Pinpoint the cell where the given text exists, returning its [X, Y] midpoint coordinate. 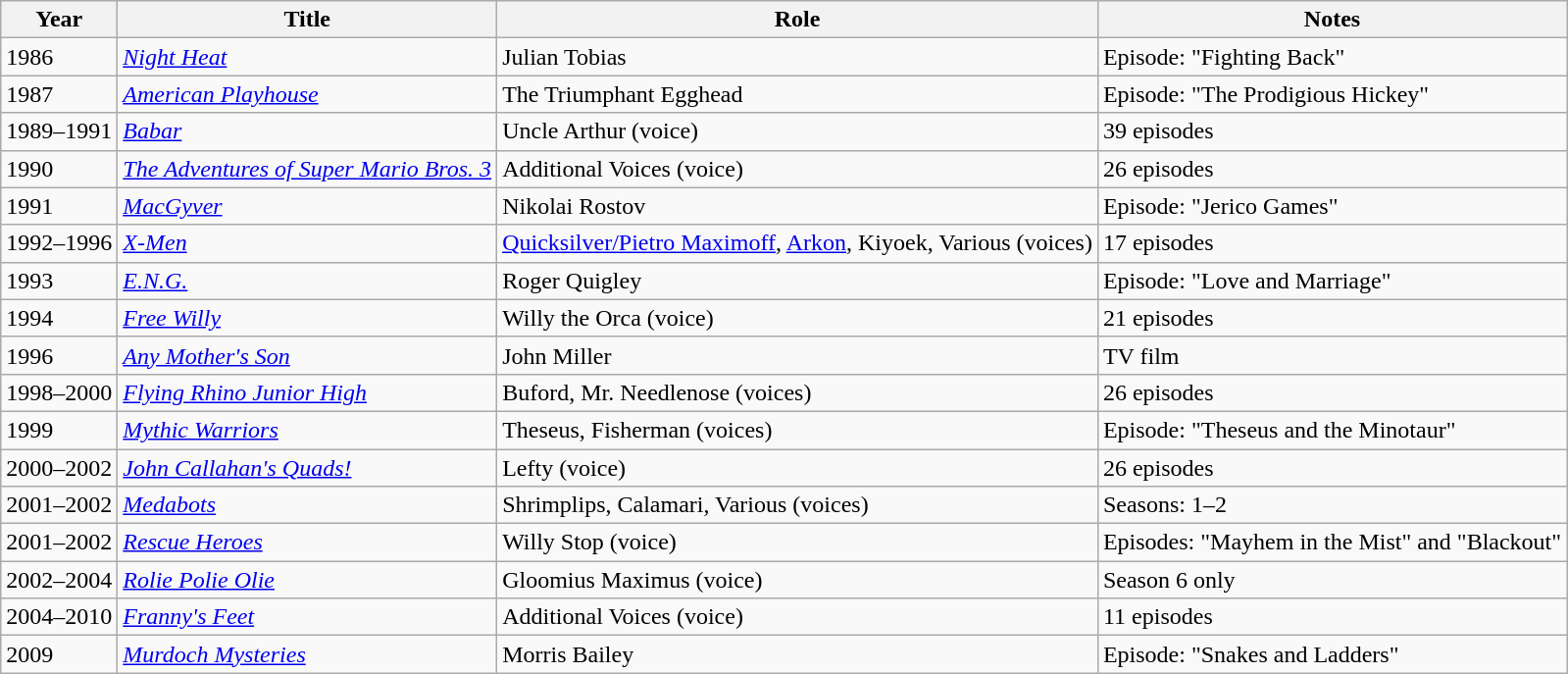
2009 [59, 654]
Free Willy [308, 318]
Episode: "Theseus and the Minotaur" [1332, 430]
Babar [308, 131]
The Adventures of Super Mario Bros. 3 [308, 169]
1993 [59, 281]
1991 [59, 206]
Role [798, 20]
Seasons: 1–2 [1332, 505]
2004–2010 [59, 617]
Quicksilver/Pietro Maximoff, Arkon, Kiyoek, Various (voices) [798, 243]
21 episodes [1332, 318]
Theseus, Fisherman (voices) [798, 430]
Episode: "Snakes and Ladders" [1332, 654]
MacGyver [308, 206]
Julian Tobias [798, 57]
Nikolai Rostov [798, 206]
Any Mother's Son [308, 355]
Uncle Arthur (voice) [798, 131]
1999 [59, 430]
1989–1991 [59, 131]
Title [308, 20]
Rescue Heroes [308, 543]
1998–2000 [59, 392]
39 episodes [1332, 131]
Night Heat [308, 57]
American Playhouse [308, 94]
TV film [1332, 355]
Rolie Polie Olie [308, 580]
Shrimplips, Calamari, Various (voices) [798, 505]
Willy the Orca (voice) [798, 318]
Morris Bailey [798, 654]
Episode: "The Prodigious Hickey" [1332, 94]
Year [59, 20]
Mythic Warriors [308, 430]
Medabots [308, 505]
Notes [1332, 20]
Flying Rhino Junior High [308, 392]
The Triumphant Egghead [798, 94]
Gloomius Maximus (voice) [798, 580]
E.N.G. [308, 281]
11 episodes [1332, 617]
1986 [59, 57]
Willy Stop (voice) [798, 543]
Franny's Feet [308, 617]
John Miller [798, 355]
Roger Quigley [798, 281]
Buford, Mr. Needlenose (voices) [798, 392]
2000–2002 [59, 468]
Episode: "Jerico Games" [1332, 206]
1996 [59, 355]
Murdoch Mysteries [308, 654]
Episodes: "Mayhem in the Mist" and "Blackout" [1332, 543]
Episode: "Love and Marriage" [1332, 281]
Episode: "Fighting Back" [1332, 57]
Lefty (voice) [798, 468]
Season 6 only [1332, 580]
John Callahan's Quads! [308, 468]
1990 [59, 169]
1987 [59, 94]
17 episodes [1332, 243]
2002–2004 [59, 580]
1994 [59, 318]
1992–1996 [59, 243]
X-Men [308, 243]
